Find where the given text appears and provide that cell's center as [X, Y] coordinate. 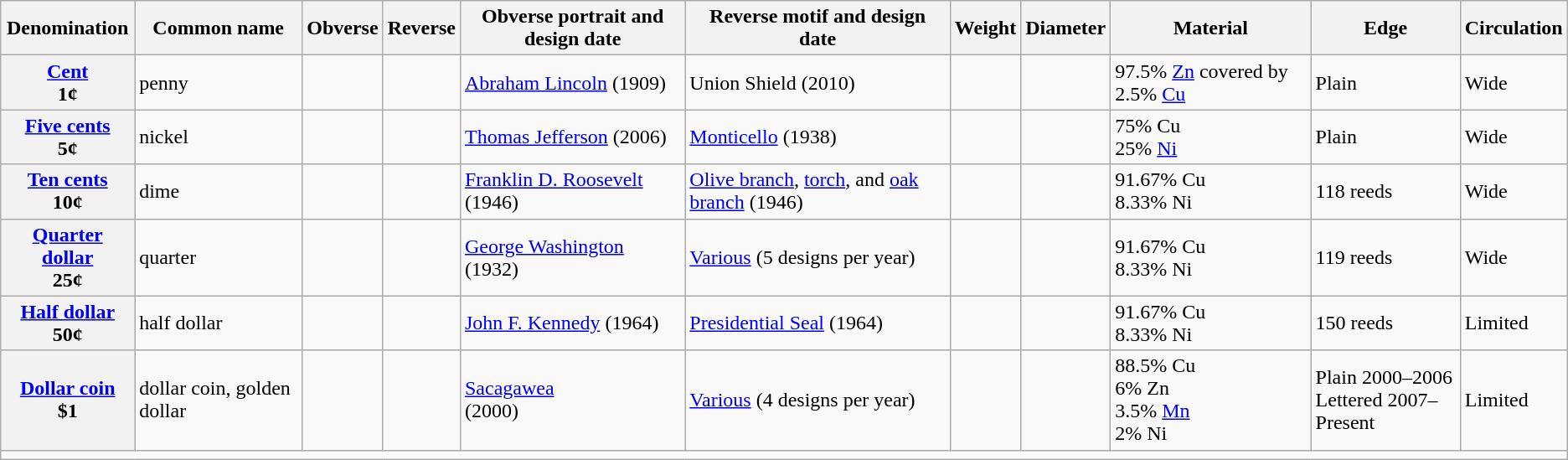
Dollar coin$1 [68, 401]
Five cents5¢ [68, 137]
John F. Kennedy (1964) [572, 323]
Monticello (1938) [818, 137]
dollar coin, golden dollar [219, 401]
Plain 2000–2006Lettered 2007–Present [1385, 401]
Material [1211, 28]
dime [219, 191]
Reverse [421, 28]
Diameter [1065, 28]
Sacagawea(2000) [572, 401]
Reverse motif and design date [818, 28]
Presidential Seal (1964) [818, 323]
Half dollar50¢ [68, 323]
Obverse [343, 28]
Abraham Lincoln (1909) [572, 82]
Common name [219, 28]
Various (4 designs per year) [818, 401]
Thomas Jefferson (2006) [572, 137]
Ten cents10¢ [68, 191]
Quarter dollar25¢ [68, 257]
Olive branch, torch, and oak branch (1946) [818, 191]
Cent1¢ [68, 82]
Denomination [68, 28]
penny [219, 82]
half dollar [219, 323]
quarter [219, 257]
Various (5 designs per year) [818, 257]
88.5% Cu6% Zn3.5% Mn2% Ni [1211, 401]
118 reeds [1385, 191]
Obverse portrait and design date [572, 28]
Union Shield (2010) [818, 82]
George Washington (1932) [572, 257]
Edge [1385, 28]
Franklin D. Roosevelt (1946) [572, 191]
97.5% Zn covered by 2.5% Cu [1211, 82]
75% Cu25% Ni [1211, 137]
Circulation [1514, 28]
119 reeds [1385, 257]
nickel [219, 137]
Weight [985, 28]
150 reeds [1385, 323]
